Output the [X, Y] coordinate of the center of the cell containing the given text.  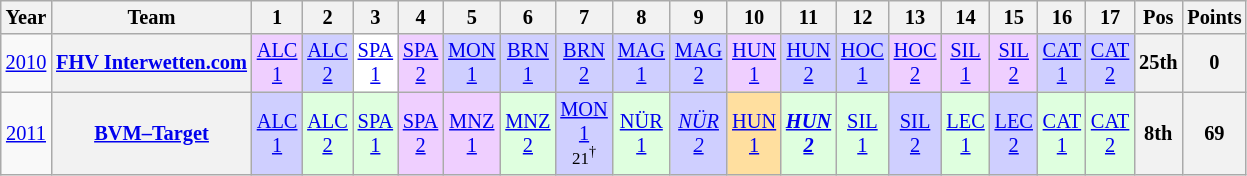
3 [376, 17]
5 [472, 17]
8 [642, 17]
7 [584, 17]
HOC1 [862, 63]
16 [1062, 17]
MAG1 [642, 63]
BRN2 [584, 63]
13 [916, 17]
15 [1014, 17]
MNZ1 [472, 134]
2010 [26, 63]
12 [862, 17]
FHV Interwetten.com [152, 63]
LEC2 [1014, 134]
Year [26, 17]
14 [965, 17]
BRN1 [528, 63]
69 [1214, 134]
HOC2 [916, 63]
MNZ2 [528, 134]
2 [327, 17]
NÜR2 [698, 134]
10 [754, 17]
17 [1110, 17]
Team [152, 17]
MON121† [584, 134]
0 [1214, 63]
1 [277, 17]
Pos [1158, 17]
MAG2 [698, 63]
Points [1214, 17]
MON1 [472, 63]
8th [1158, 134]
25th [1158, 63]
2011 [26, 134]
6 [528, 17]
NÜR1 [642, 134]
11 [808, 17]
9 [698, 17]
LEC1 [965, 134]
BVM–Target [152, 134]
4 [420, 17]
